Detect which cell encompasses the target text, then output its [x, y] center coordinate. 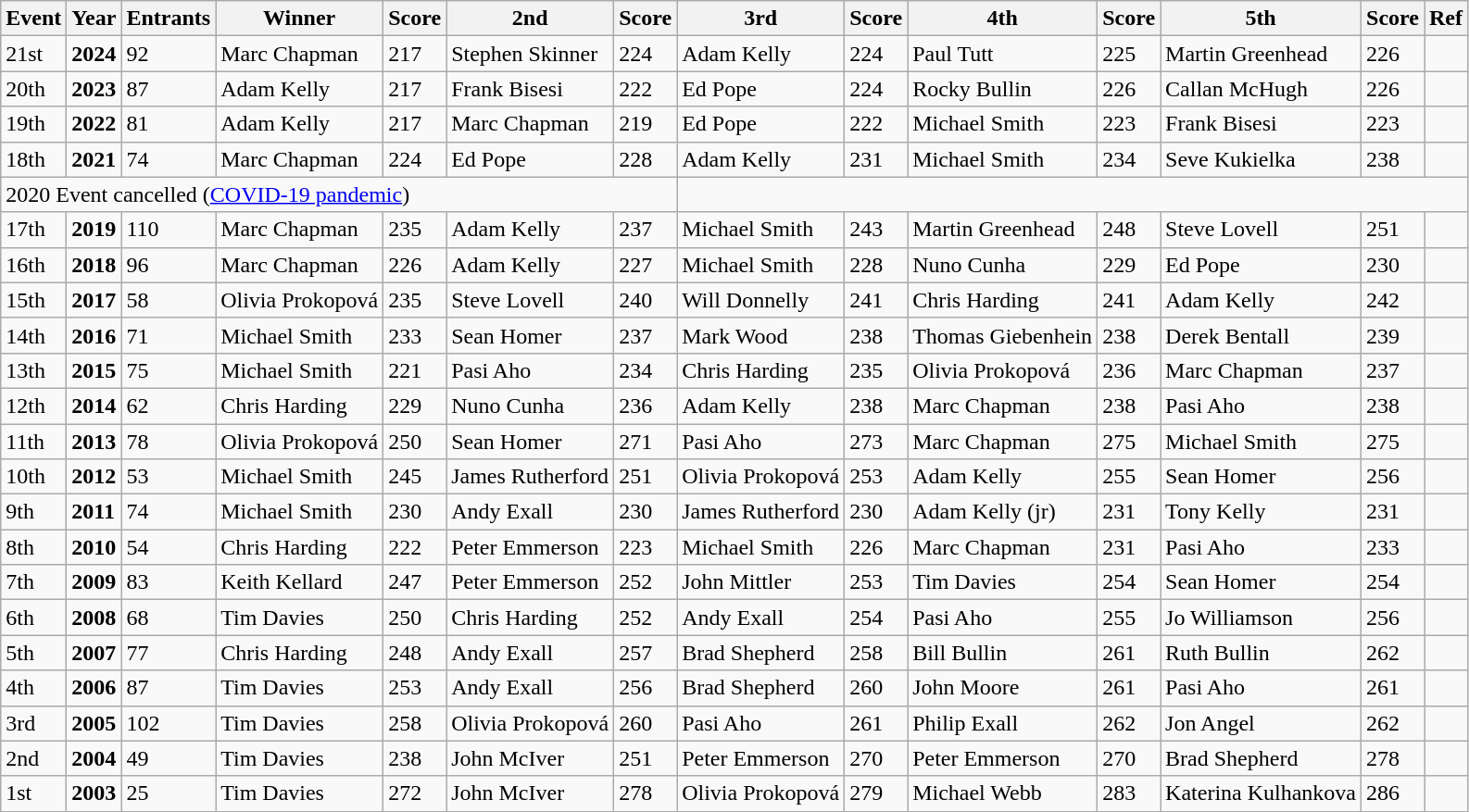
15th [33, 300]
240 [646, 300]
Winner [300, 19]
Tony Kelly [1262, 512]
49 [169, 758]
81 [169, 124]
2017 [94, 300]
219 [646, 124]
279 [876, 793]
Callan McHugh [1262, 89]
102 [169, 723]
12th [33, 406]
227 [646, 265]
11th [33, 442]
68 [169, 618]
71 [169, 335]
Jo Williamson [1262, 618]
8th [33, 547]
Keith Kellard [300, 582]
245 [415, 477]
Derek Bentall [1262, 335]
96 [169, 265]
247 [415, 582]
2023 [94, 89]
2003 [94, 793]
Michael Webb [1002, 793]
225 [1129, 54]
21st [33, 54]
Thomas Giebenhein [1002, 335]
1st [33, 793]
58 [169, 300]
Adam Kelly (jr) [1002, 512]
92 [169, 54]
75 [169, 370]
257 [646, 653]
Bill Bullin [1002, 653]
2018 [94, 265]
77 [169, 653]
2014 [94, 406]
2007 [94, 653]
2022 [94, 124]
243 [876, 230]
6th [33, 618]
2009 [94, 582]
13th [33, 370]
Rocky Bullin [1002, 89]
110 [169, 230]
2010 [94, 547]
2024 [94, 54]
Event [33, 19]
Stephen Skinner [530, 54]
17th [33, 230]
2013 [94, 442]
Seve Kukielka [1262, 159]
Will Donnelly [761, 300]
16th [33, 265]
272 [415, 793]
20th [33, 89]
2006 [94, 688]
62 [169, 406]
239 [1393, 335]
John Mittler [761, 582]
25 [169, 793]
Katerina Kulhankova [1262, 793]
10th [33, 477]
221 [415, 370]
242 [1393, 300]
78 [169, 442]
Entrants [169, 19]
2004 [94, 758]
2020 Event cancelled (COVID-19 pandemic) [339, 194]
Mark Wood [761, 335]
Ref [1447, 19]
2015 [94, 370]
54 [169, 547]
2021 [94, 159]
Year [94, 19]
2016 [94, 335]
John Moore [1002, 688]
2005 [94, 723]
2008 [94, 618]
9th [33, 512]
283 [1129, 793]
2011 [94, 512]
19th [33, 124]
286 [1393, 793]
2012 [94, 477]
53 [169, 477]
Paul Tutt [1002, 54]
2019 [94, 230]
14th [33, 335]
7th [33, 582]
18th [33, 159]
Ruth Bullin [1262, 653]
271 [646, 442]
273 [876, 442]
83 [169, 582]
Philip Exall [1002, 723]
Jon Angel [1262, 723]
